Extract the (x, y) coordinate from the center of the cell holding the provided text.  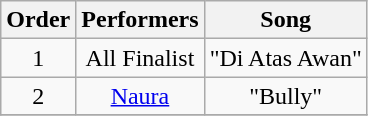
Song (286, 20)
Performers (140, 20)
1 (38, 58)
"Di Atas Awan" (286, 58)
2 (38, 96)
Order (38, 20)
"Bully" (286, 96)
Naura (140, 96)
All Finalist (140, 58)
